From the cell containing the given text, extract its center point as (x, y) coordinate. 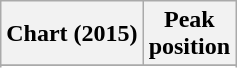
Chart (2015) (72, 34)
Peakposition (189, 34)
